Detect which cell encompasses the target text, then output its (X, Y) center coordinate. 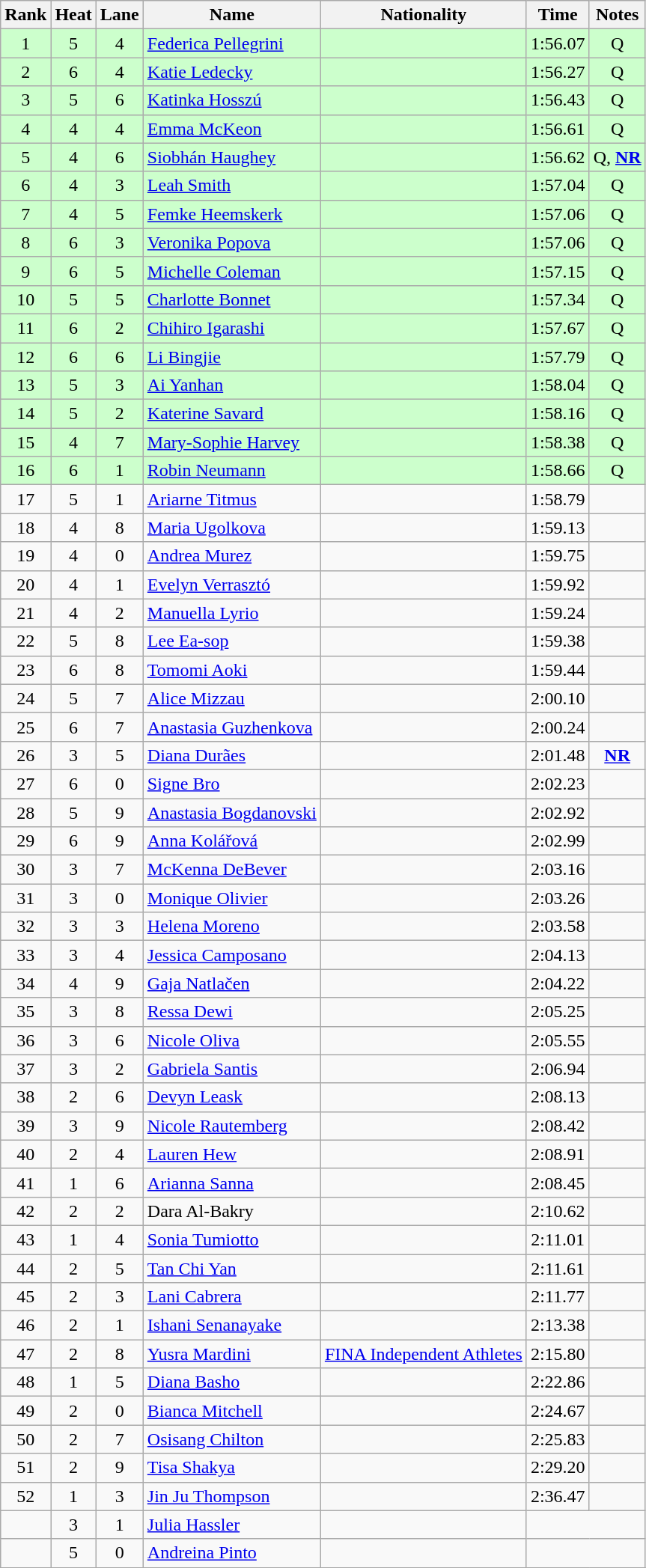
32 (25, 927)
2:13.38 (558, 1326)
1:56.62 (558, 157)
Chihiro Igarashi (232, 328)
2:05.25 (558, 1012)
Sonia Tumiotto (232, 1239)
2:25.83 (558, 1439)
2:03.16 (558, 870)
45 (25, 1297)
2:08.45 (558, 1183)
23 (25, 670)
Evelyn Verrasztó (232, 585)
Alice Mizzau (232, 698)
1:56.61 (558, 129)
Anna Kolářová (232, 841)
1:59.44 (558, 670)
2:22.86 (558, 1382)
Siobhán Haughey (232, 157)
Notes (617, 15)
Jin Ju Thompson (232, 1496)
Signe Bro (232, 784)
1:56.43 (558, 100)
18 (25, 528)
1:59.24 (558, 613)
2:03.58 (558, 927)
49 (25, 1411)
2:08.13 (558, 1097)
Lauren Hew (232, 1154)
19 (25, 556)
1:57.15 (558, 271)
38 (25, 1097)
1:58.16 (558, 414)
Charlotte Bonnet (232, 299)
Michelle Coleman (232, 271)
2:00.10 (558, 698)
15 (25, 442)
2:05.55 (558, 1040)
2:04.22 (558, 983)
30 (25, 870)
2:11.01 (558, 1239)
20 (25, 585)
1:57.34 (558, 299)
Katie Ledecky (232, 72)
Emma McKeon (232, 129)
2:00.24 (558, 727)
Tisa Shakya (232, 1468)
Arianna Sanna (232, 1183)
Time (558, 15)
1:56.27 (558, 72)
2:08.91 (558, 1154)
Julia Hassler (232, 1525)
1:58.04 (558, 385)
Helena Moreno (232, 927)
26 (25, 755)
12 (25, 357)
Li Bingjie (232, 357)
Jessica Camposano (232, 955)
2:15.80 (558, 1354)
31 (25, 898)
1:59.13 (558, 528)
McKenna DeBever (232, 870)
Tomomi Aoki (232, 670)
Gaja Natlačen (232, 983)
Andrea Murez (232, 556)
Lani Cabrera (232, 1297)
1:59.38 (558, 641)
42 (25, 1211)
Dara Al-Bakry (232, 1211)
17 (25, 499)
Andreina Pinto (232, 1553)
NR (617, 755)
Ressa Dewi (232, 1012)
Robin Neumann (232, 471)
40 (25, 1154)
2:02.92 (558, 812)
Devyn Leask (232, 1097)
1:59.92 (558, 585)
Anastasia Guzhenkova (232, 727)
1:57.04 (558, 186)
Nationality (424, 15)
Manuella Lyrio (232, 613)
2:10.62 (558, 1211)
Veronika Popova (232, 242)
Gabriela Santis (232, 1069)
1:59.75 (558, 556)
39 (25, 1126)
2:01.48 (558, 755)
21 (25, 613)
50 (25, 1439)
Yusra Mardini (232, 1354)
28 (25, 812)
10 (25, 299)
Maria Ugolkova (232, 528)
Heat (73, 15)
13 (25, 385)
2:02.23 (558, 784)
2:36.47 (558, 1496)
29 (25, 841)
1:58.66 (558, 471)
47 (25, 1354)
1:58.38 (558, 442)
Katinka Hosszú (232, 100)
52 (25, 1496)
2:02.99 (558, 841)
1:56.07 (558, 43)
1:57.79 (558, 357)
Anastasia Bogdanovski (232, 812)
2:11.61 (558, 1269)
Q, NR (617, 157)
41 (25, 1183)
Ai Yanhan (232, 385)
Diana Basho (232, 1382)
36 (25, 1040)
34 (25, 983)
2:04.13 (558, 955)
Monique Olivier (232, 898)
37 (25, 1069)
Lee Ea-sop (232, 641)
Name (232, 15)
Leah Smith (232, 186)
Ariarne Titmus (232, 499)
46 (25, 1326)
Diana Durães (232, 755)
43 (25, 1239)
44 (25, 1269)
Lane (120, 15)
48 (25, 1382)
Rank (25, 15)
Tan Chi Yan (232, 1269)
1:57.67 (558, 328)
16 (25, 471)
Nicole Rautemberg (232, 1126)
Osisang Chilton (232, 1439)
Katerine Savard (232, 414)
35 (25, 1012)
51 (25, 1468)
27 (25, 784)
Federica Pellegrini (232, 43)
Nicole Oliva (232, 1040)
Ishani Senanayake (232, 1326)
2:24.67 (558, 1411)
2:08.42 (558, 1126)
2:11.77 (558, 1297)
Femke Heemskerk (232, 214)
Mary-Sophie Harvey (232, 442)
33 (25, 955)
11 (25, 328)
2:03.26 (558, 898)
2:06.94 (558, 1069)
2:29.20 (558, 1468)
Bianca Mitchell (232, 1411)
25 (25, 727)
FINA Independent Athletes (424, 1354)
1:58.79 (558, 499)
14 (25, 414)
22 (25, 641)
24 (25, 698)
